Return (x, y) of the center of cell containing provided text 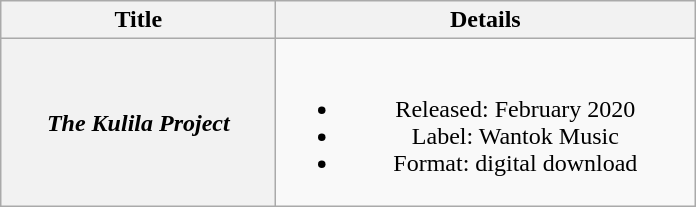
Details (486, 20)
The Kulila Project (138, 122)
Released: February 2020Label: Wantok MusicFormat: digital download (486, 122)
Title (138, 20)
